Locate the cell with the specified text and output its [x, y] center coordinate. 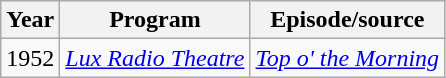
1952 [30, 58]
Episode/source [348, 20]
Program [155, 20]
Year [30, 20]
Top o' the Morning [348, 58]
Lux Radio Theatre [155, 58]
